Scan for the cell matching the given text and deliver its [x, y] coordinate at center. 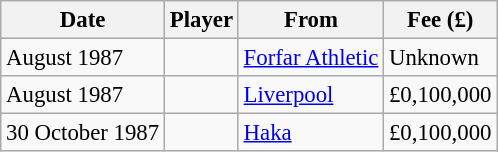
Forfar Athletic [310, 58]
Date [83, 20]
Fee (£) [440, 20]
From [310, 20]
30 October 1987 [83, 133]
Player [201, 20]
Liverpool [310, 95]
Unknown [440, 58]
Haka [310, 133]
